Return [x, y] of the center of cell containing provided text 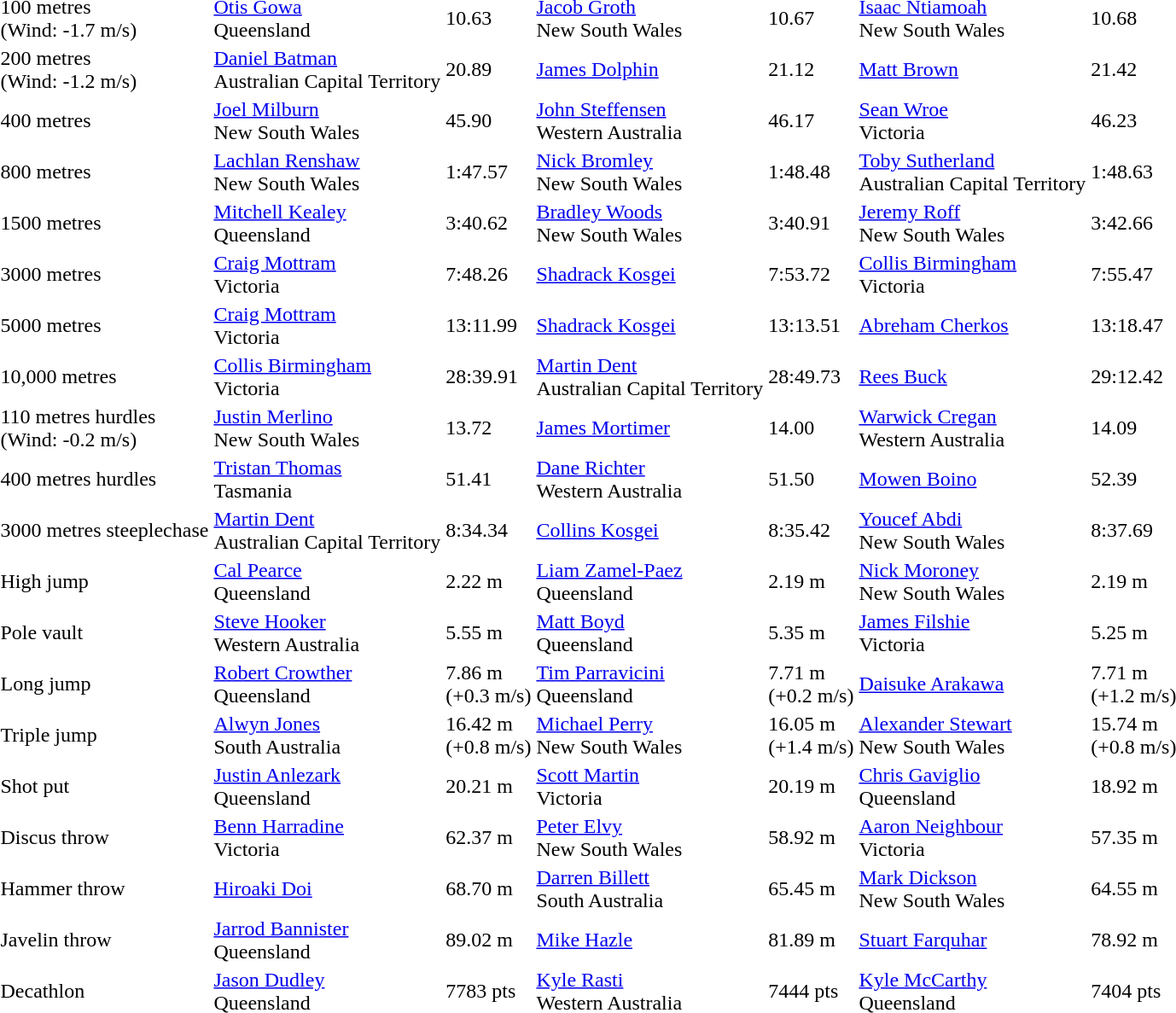
1:47.57 [488, 172]
Michael PerryNew South Wales [650, 736]
Justin MerlinoNew South Wales [328, 428]
Chris GaviglioQueensland [973, 787]
Jarrod BannisterQueensland [328, 940]
62.37 m [488, 838]
Nick BromleyNew South Wales [650, 172]
58.92 m [811, 838]
Stuart Farquhar [973, 940]
3:40.62 [488, 224]
James Mortimer [650, 428]
21.12 [811, 70]
Steve HookerWestern Australia [328, 633]
14.00 [811, 428]
Mike Hazle [650, 940]
Mark DicksonNew South Wales [973, 889]
13:11.99 [488, 326]
Alwyn JonesSouth Australia [328, 736]
Mowen Boino [973, 480]
Youcef AbdiNew South Wales [973, 531]
John SteffensenWestern Australia [650, 121]
7.71 m (+0.2 m/s) [811, 684]
Matt BoydQueensland [650, 633]
20.21 m [488, 787]
Scott MartinVictoria [650, 787]
Nick MoroneyNew South Wales [973, 582]
Robert CrowtherQueensland [328, 684]
Mitchell KealeyQueensland [328, 224]
89.02 m [488, 940]
51.50 [811, 480]
5.35 m [811, 633]
James Dolphin [650, 70]
7:48.26 [488, 275]
Liam Zamel-PaezQueensland [650, 582]
Darren BillettSouth Australia [650, 889]
8:35.42 [811, 531]
Joel MilburnNew South Wales [328, 121]
13:13.51 [811, 326]
7.86 m (+0.3 m/s) [488, 684]
45.90 [488, 121]
2.22 m [488, 582]
1:48.48 [811, 172]
Tim ParraviciniQueensland [650, 684]
51.41 [488, 480]
20.89 [488, 70]
Matt Brown [973, 70]
Hiroaki Doi [328, 889]
Tristan ThomasTasmania [328, 480]
Collins Kosgei [650, 531]
Sean WroeVictoria [973, 121]
Cal PearceQueensland [328, 582]
2.19 m [811, 582]
Alexander StewartNew South Wales [973, 736]
5.55 m [488, 633]
Bradley WoodsNew South Wales [650, 224]
16.42 m (+0.8 m/s) [488, 736]
Justin AnlezarkQueensland [328, 787]
Peter ElvyNew South Wales [650, 838]
Rees Buck [973, 377]
Warwick CreganWestern Australia [973, 428]
81.89 m [811, 940]
Jeremy RoffNew South Wales [973, 224]
8:34.34 [488, 531]
Daniel BatmanAustralian Capital Territory [328, 70]
James FilshieVictoria [973, 633]
7:53.72 [811, 275]
Lachlan RenshawNew South Wales [328, 172]
28:49.73 [811, 377]
Daisuke Arakawa [973, 684]
3:40.91 [811, 224]
Benn HarradineVictoria [328, 838]
20.19 m [811, 787]
68.70 m [488, 889]
65.45 m [811, 889]
Dane RichterWestern Australia [650, 480]
28:39.91 [488, 377]
Aaron NeighbourVictoria [973, 838]
46.17 [811, 121]
13.72 [488, 428]
Abreham Cherkos [973, 326]
16.05 m (+1.4 m/s) [811, 736]
Toby SutherlandAustralian Capital Territory [973, 172]
